Capture the cell that displays the provided text and extract its (x, y) central coordinate. 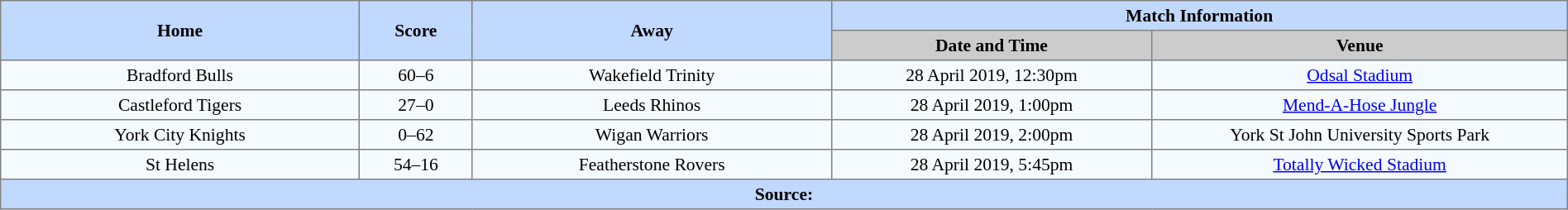
Venue (1360, 45)
Castleford Tigers (180, 105)
28 April 2019, 1:00pm (992, 105)
Leeds Rhinos (652, 105)
Score (415, 31)
Date and Time (992, 45)
Home (180, 31)
28 April 2019, 12:30pm (992, 75)
28 April 2019, 2:00pm (992, 135)
28 April 2019, 5:45pm (992, 165)
Odsal Stadium (1360, 75)
Mend-A-Hose Jungle (1360, 105)
27–0 (415, 105)
Match Information (1199, 16)
Away (652, 31)
Wakefield Trinity (652, 75)
0–62 (415, 135)
Featherstone Rovers (652, 165)
York St John University Sports Park (1360, 135)
54–16 (415, 165)
York City Knights (180, 135)
St Helens (180, 165)
60–6 (415, 75)
Totally Wicked Stadium (1360, 165)
Bradford Bulls (180, 75)
Source: (784, 194)
Wigan Warriors (652, 135)
